Capture the cell that displays the provided text and extract its [x, y] central coordinate. 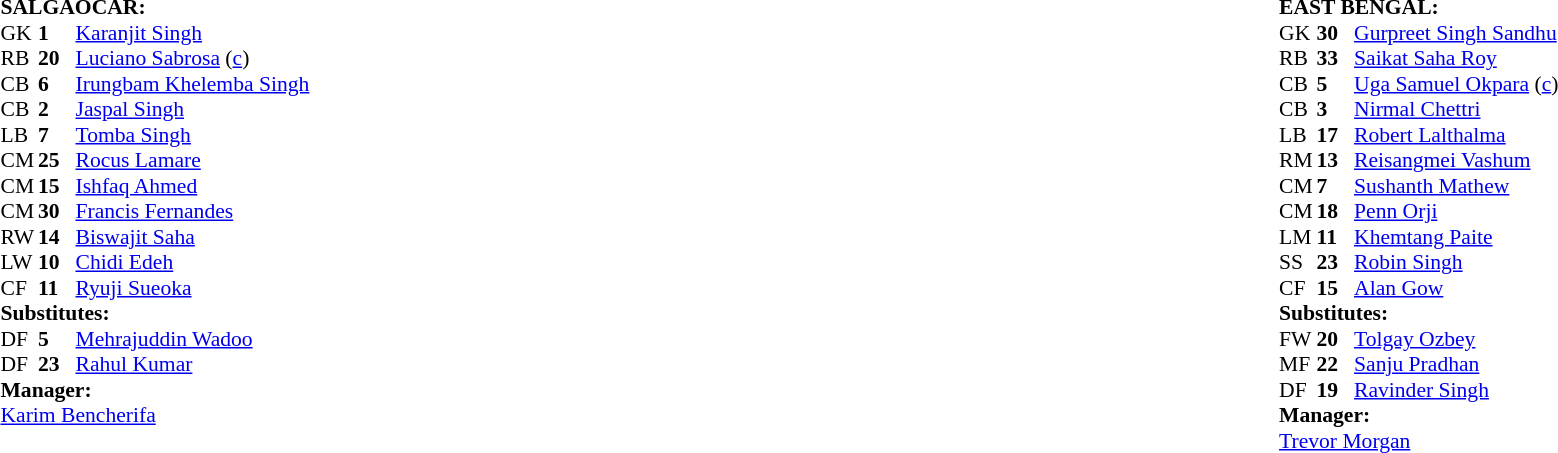
Jaspal Singh [193, 109]
Karim Bencherifa [154, 415]
Chidi Edeh [193, 263]
Robert Lalthalma [1456, 135]
Luciano Sabrosa (c) [193, 59]
33 [1336, 59]
Francis Fernandes [193, 211]
Ishfaq Ahmed [193, 186]
Gurpreet Singh Sandhu [1456, 33]
LW [19, 263]
22 [1336, 365]
RM [1298, 161]
Robin Singh [1456, 263]
Sushanth Mathew [1456, 186]
3 [1336, 109]
LM [1298, 237]
10 [57, 263]
Mehrajuddin Wadoo [193, 339]
Rahul Kumar [193, 365]
1 [57, 33]
SS [1298, 263]
Rocus Lamare [193, 161]
Nirmal Chettri [1456, 109]
Ryuji Sueoka [193, 288]
19 [1336, 390]
2 [57, 109]
Biswajit Saha [193, 237]
Ravinder Singh [1456, 390]
Karanjit Singh [193, 33]
25 [57, 161]
FW [1298, 339]
17 [1336, 135]
Tolgay Ozbey [1456, 339]
Saikat Saha Roy [1456, 59]
Alan Gow [1456, 288]
Irungbam Khelemba Singh [193, 84]
14 [57, 237]
6 [57, 84]
Tomba Singh [193, 135]
18 [1336, 211]
RW [19, 237]
Reisangmei Vashum [1456, 161]
Uga Samuel Okpara (c) [1456, 84]
Sanju Pradhan [1456, 365]
13 [1336, 161]
Penn Orji [1456, 211]
MF [1298, 365]
Khemtang Paite [1456, 237]
